Provide the (x, y) coordinate of the cell's center where the given text is located.  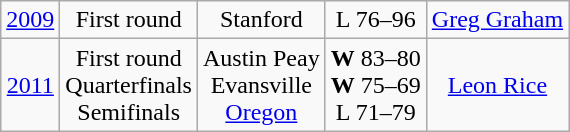
2009 (30, 20)
Leon Rice (497, 85)
Austin PeayEvansvilleOregon (261, 85)
Stanford (261, 20)
2011 (30, 85)
First round (129, 20)
First roundQuarterfinalsSemifinals (129, 85)
Greg Graham (497, 20)
W 83–80W 75–69L 71–79 (376, 85)
L 76–96 (376, 20)
